Determine the [X, Y] coordinate at the center of the cell enclosing the given text.  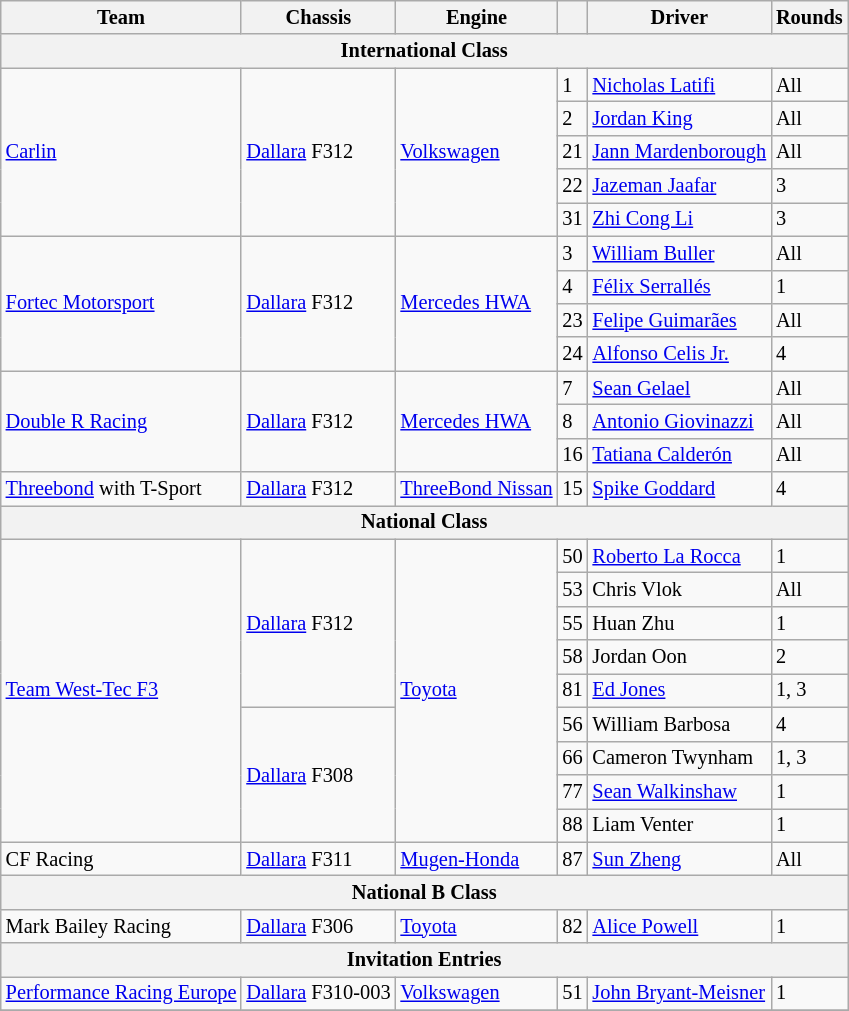
Felipe Guimarães [680, 320]
88 [572, 825]
Jazeman Jaafar [680, 186]
John Bryant-Meisner [680, 993]
Chassis [318, 17]
Liam Venter [680, 825]
Dallara F308 [318, 774]
Roberto La Rocca [680, 556]
7 [572, 388]
Nicholas Latifi [680, 85]
Performance Racing Europe [122, 993]
International Class [424, 51]
Team [122, 17]
Cameron Twynham [680, 758]
Spike Goddard [680, 489]
Mark Bailey Racing [122, 926]
Chris Vlok [680, 589]
Jordan Oon [680, 657]
William Buller [680, 253]
Team West-Tec F3 [122, 690]
Alice Powell [680, 926]
Double R Racing [122, 422]
Threebond with T-Sport [122, 489]
Félix Serrallés [680, 287]
58 [572, 657]
Sean Gelael [680, 388]
ThreeBond Nissan [476, 489]
23 [572, 320]
22 [572, 186]
50 [572, 556]
Dallara F310-003 [318, 993]
Sun Zheng [680, 859]
Dallara F306 [318, 926]
87 [572, 859]
Ed Jones [680, 690]
24 [572, 354]
Engine [476, 17]
Antonio Giovinazzi [680, 421]
Alfonso Celis Jr. [680, 354]
Fortec Motorsport [122, 304]
8 [572, 421]
Driver [680, 17]
31 [572, 219]
21 [572, 152]
CF Racing [122, 859]
Sean Walkinshaw [680, 791]
81 [572, 690]
15 [572, 489]
55 [572, 623]
51 [572, 993]
Zhi Cong Li [680, 219]
Jordan King [680, 118]
Dallara F311 [318, 859]
66 [572, 758]
Huan Zhu [680, 623]
National Class [424, 522]
Carlin [122, 152]
William Barbosa [680, 724]
Mugen-Honda [476, 859]
Rounds [810, 17]
53 [572, 589]
56 [572, 724]
16 [572, 455]
Jann Mardenborough [680, 152]
Tatiana Calderón [680, 455]
Invitation Entries [424, 960]
82 [572, 926]
77 [572, 791]
National B Class [424, 892]
